Return the [x, y] coordinate for the center point of the cell that contains the specified text.  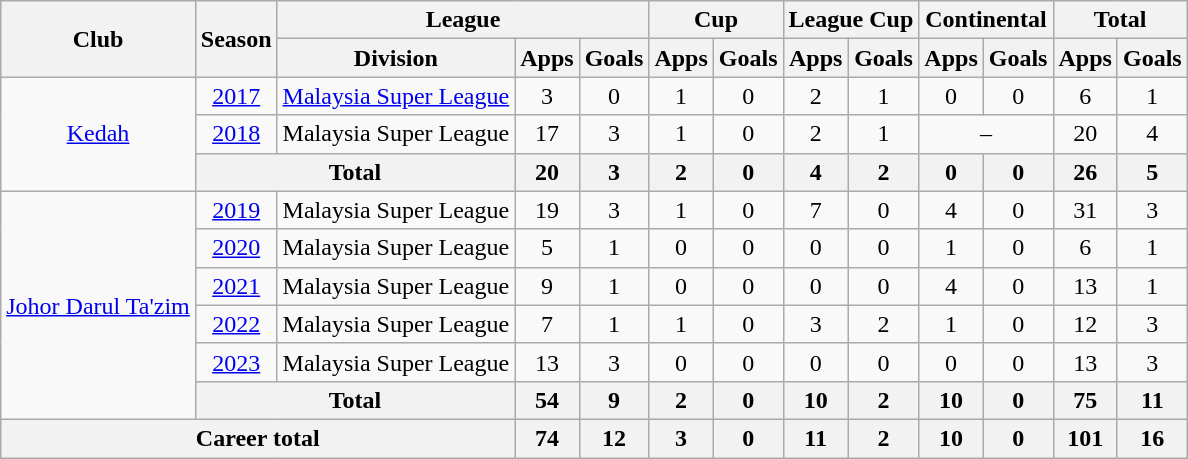
2020 [236, 248]
31 [1085, 210]
League [463, 20]
– [986, 134]
19 [547, 210]
2018 [236, 134]
Club [98, 39]
16 [1152, 438]
26 [1085, 172]
74 [547, 438]
Continental [986, 20]
101 [1085, 438]
2022 [236, 324]
League Cup [851, 20]
Season [236, 39]
2017 [236, 96]
Cup [716, 20]
Kedah [98, 134]
75 [1085, 400]
17 [547, 134]
Johor Darul Ta'zim [98, 305]
54 [547, 400]
2023 [236, 362]
Division [396, 58]
Career total [258, 438]
2021 [236, 286]
2019 [236, 210]
